Detect which cell encompasses the target text, then output its [X, Y] center coordinate. 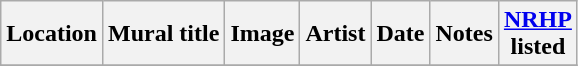
Artist [336, 34]
NRHPlisted [538, 34]
Image [262, 34]
Notes [464, 34]
Location [52, 34]
Mural title [163, 34]
Date [400, 34]
